Scan for the cell matching the given text and deliver its (x, y) coordinate at center. 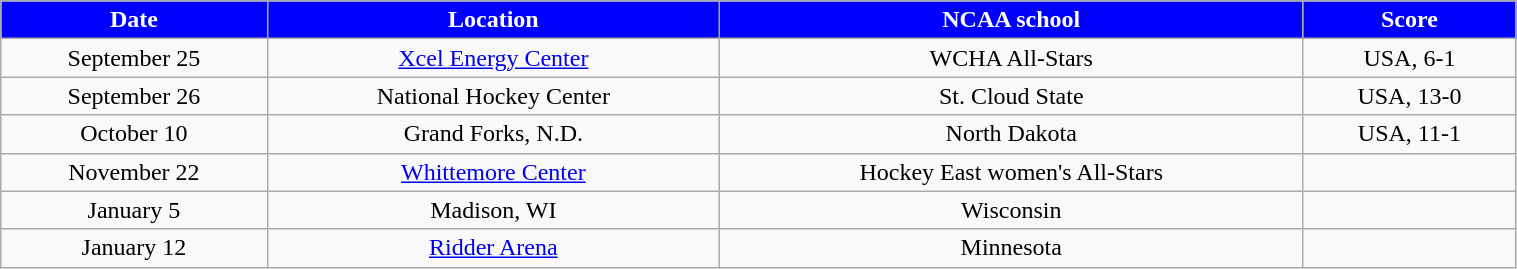
St. Cloud State (1012, 96)
National Hockey Center (494, 96)
Location (494, 20)
Whittemore Center (494, 172)
WCHA All-Stars (1012, 58)
Xcel Energy Center (494, 58)
November 22 (134, 172)
January 12 (134, 248)
Madison, WI (494, 210)
NCAA school (1012, 20)
USA, 13-0 (1410, 96)
Wisconsin (1012, 210)
January 5 (134, 210)
Ridder Arena (494, 248)
Minnesota (1012, 248)
USA, 11-1 (1410, 134)
Grand Forks, N.D. (494, 134)
USA, 6-1 (1410, 58)
October 10 (134, 134)
Hockey East women's All-Stars (1012, 172)
September 25 (134, 58)
September 26 (134, 96)
Score (1410, 20)
Date (134, 20)
North Dakota (1012, 134)
